For the text-containing cell, return its midpoint in [x, y] coordinate format. 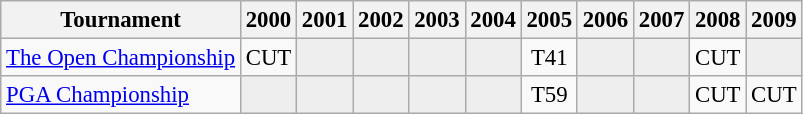
2001 [325, 20]
2006 [605, 20]
The Open Championship [121, 58]
2005 [549, 20]
2000 [268, 20]
PGA Championship [121, 95]
2002 [381, 20]
2007 [661, 20]
2009 [774, 20]
T59 [549, 95]
2004 [493, 20]
2003 [437, 20]
T41 [549, 58]
Tournament [121, 20]
2008 [718, 20]
